Pinpoint the cell where the given text exists, returning its [X, Y] midpoint coordinate. 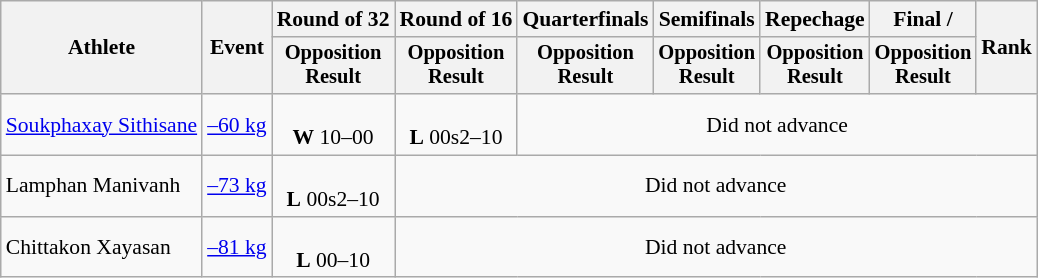
Soukphaxay Sithisane [102, 124]
Round of 16 [456, 19]
Repechage [815, 19]
Lamphan Manivanh [102, 186]
–73 kg [236, 186]
Event [236, 48]
Semifinals [706, 19]
Quarterfinals [585, 19]
–60 kg [236, 124]
Round of 32 [334, 19]
Chittakon Xayasan [102, 248]
–81 kg [236, 248]
Athlete [102, 48]
Final / [924, 19]
Rank [1006, 48]
W 10–00 [334, 124]
L 00–10 [334, 248]
